For the text-containing cell, return its midpoint in (x, y) coordinate format. 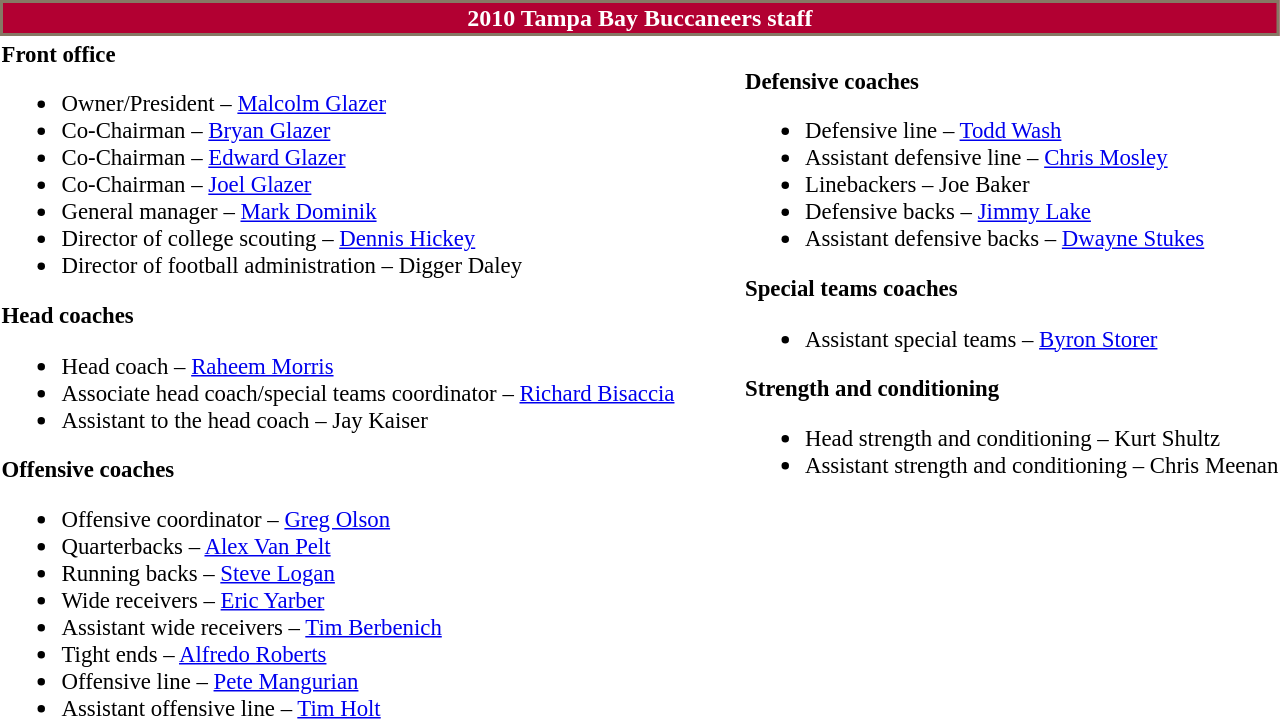
2010 Tampa Bay Buccaneers staff (640, 18)
